Scan for the cell matching the given text and deliver its (x, y) coordinate at center. 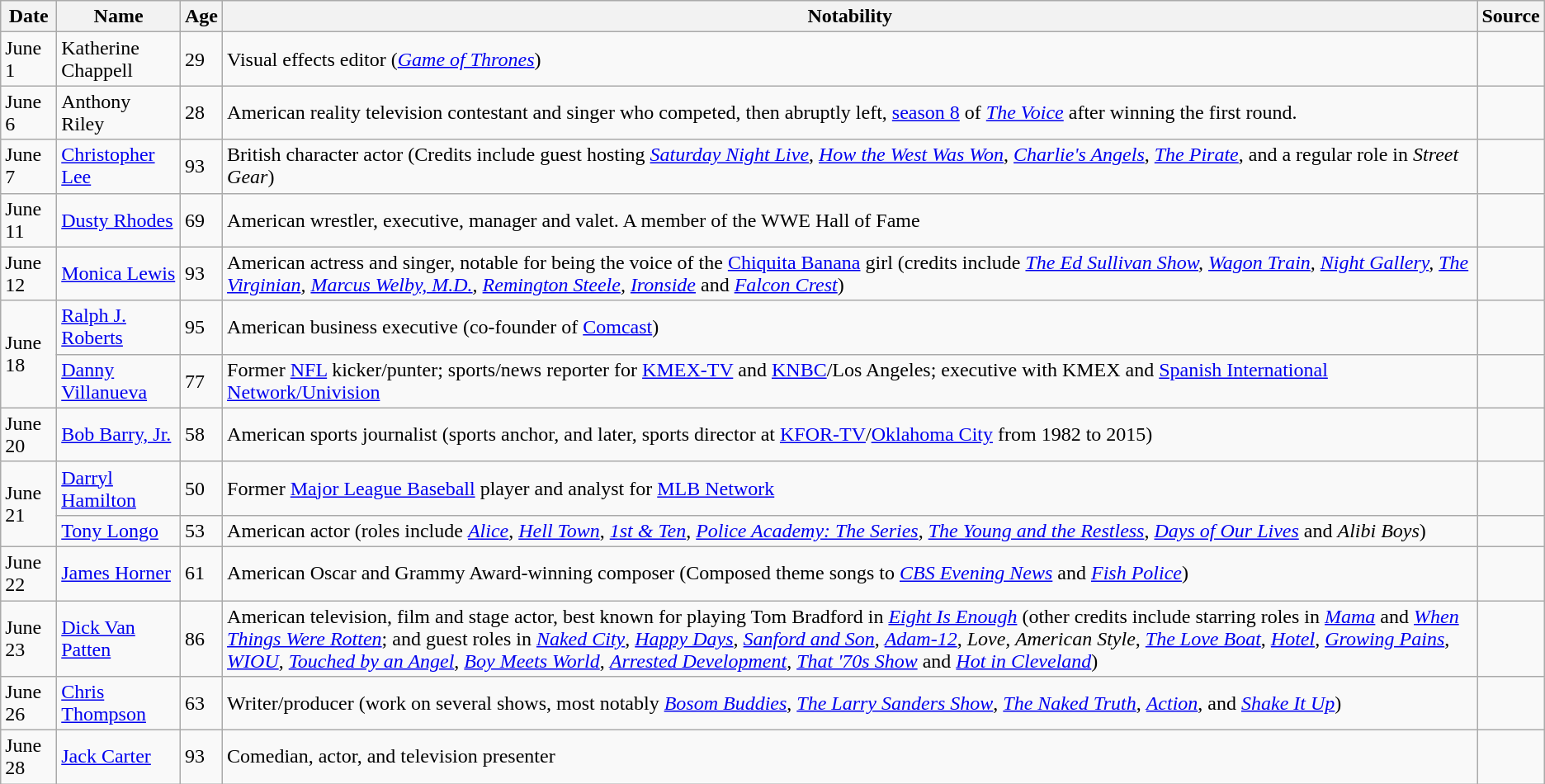
Name (119, 17)
American actor (roles include Alice, Hell Town, 1st & Ten, Police Academy: The Series, The Young and the Restless, Days of Our Lives and Alibi Boys) (850, 531)
June 6 (29, 112)
Comedian, actor, and television presenter (850, 758)
Age (201, 17)
American reality television contestant and singer who competed, then abruptly left, season 8 of The Voice after winning the first round. (850, 112)
June 18 (29, 354)
June 26 (29, 703)
28 (201, 112)
American sports journalist (sports anchor, and later, sports director at KFOR-TV/Oklahoma City from 1982 to 2015) (850, 434)
Former Major League Baseball player and analyst for MLB Network (850, 489)
James Horner (119, 573)
Writer/producer (work on several shows, most notably Bosom Buddies, The Larry Sanders Show, The Naked Truth, Action, and Shake It Up) (850, 703)
86 (201, 639)
69 (201, 220)
Source (1510, 17)
June 20 (29, 434)
Visual effects editor (Game of Thrones) (850, 59)
63 (201, 703)
50 (201, 489)
American wrestler, executive, manager and valet. A member of the WWE Hall of Fame (850, 220)
Christopher Lee (119, 167)
95 (201, 327)
June 12 (29, 274)
Jack Carter (119, 758)
Chris Thompson (119, 703)
June 21 (29, 503)
Former NFL kicker/punter; sports/news reporter for KMEX-TV and KNBC/Los Angeles; executive with KMEX and Spanish International Network/Univision (850, 381)
29 (201, 59)
June 11 (29, 220)
June 1 (29, 59)
Danny Villanueva (119, 381)
Bob Barry, Jr. (119, 434)
Anthony Riley (119, 112)
Monica Lewis (119, 274)
June 23 (29, 639)
Dusty Rhodes (119, 220)
Date (29, 17)
53 (201, 531)
Katherine Chappell (119, 59)
Tony Longo (119, 531)
Ralph J. Roberts (119, 327)
77 (201, 381)
Darryl Hamilton (119, 489)
American business executive (co-founder of Comcast) (850, 327)
Dick Van Patten (119, 639)
58 (201, 434)
American Oscar and Grammy Award-winning composer (Composed theme songs to CBS Evening News and Fish Police) (850, 573)
Notability (850, 17)
June 22 (29, 573)
61 (201, 573)
June 28 (29, 758)
June 7 (29, 167)
